Identify which cell holds the provided text, then report its [X, Y] central coordinate. 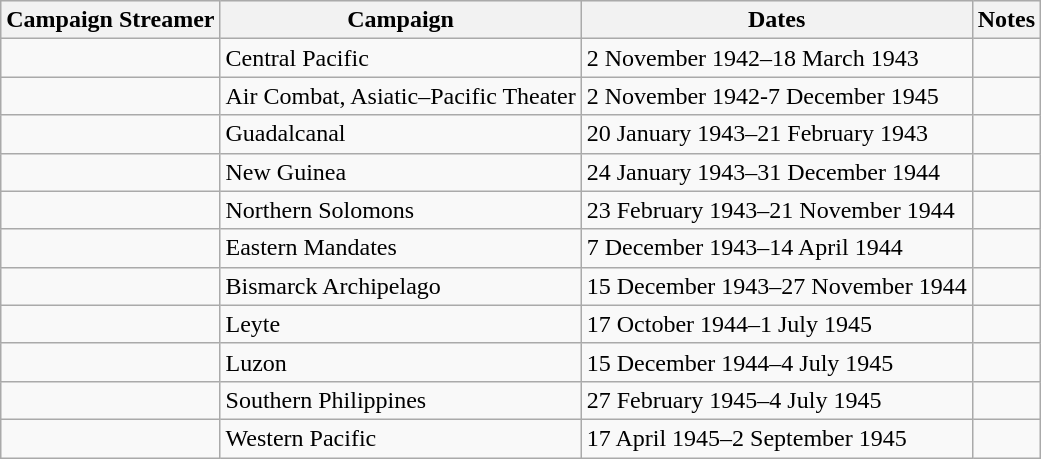
2 November 1942-7 December 1945 [776, 96]
Southern Philippines [400, 400]
Eastern Mandates [400, 248]
24 January 1943–31 December 1944 [776, 172]
23 February 1943–21 November 1944 [776, 210]
7 December 1943–14 April 1944 [776, 248]
15 December 1943–27 November 1944 [776, 286]
17 October 1944–1 July 1945 [776, 324]
Guadalcanal [400, 134]
Notes [1006, 20]
Luzon [400, 362]
Campaign [400, 20]
Campaign Streamer [110, 20]
Northern Solomons [400, 210]
Air Combat, Asiatic–Pacific Theater [400, 96]
New Guinea [400, 172]
20 January 1943–21 February 1943 [776, 134]
17 April 1945–2 September 1945 [776, 438]
Bismarck Archipelago [400, 286]
27 February 1945–4 July 1945 [776, 400]
2 November 1942–18 March 1943 [776, 58]
15 December 1944–4 July 1945 [776, 362]
Western Pacific [400, 438]
Central Pacific [400, 58]
Dates [776, 20]
Leyte [400, 324]
